Search for the cell housing the specified text and yield its (x, y) center coordinate. 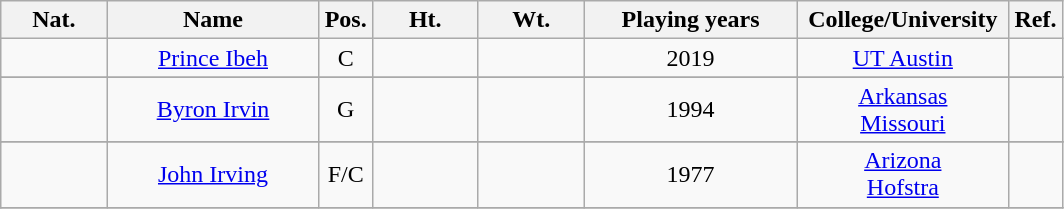
Name (213, 20)
Pos. (346, 20)
UT Austin (903, 58)
College/University (903, 20)
C (346, 58)
ArkansasMissouri (903, 110)
F/C (346, 174)
Ref. (1036, 20)
Byron Irvin (213, 110)
Prince Ibeh (213, 58)
1977 (690, 174)
ArizonaHofstra (903, 174)
John Irving (213, 174)
1994 (690, 110)
Ht. (425, 20)
Nat. (54, 20)
G (346, 110)
2019 (690, 58)
Playing years (690, 20)
Wt. (531, 20)
